For the text-containing cell, return its midpoint in (x, y) coordinate format. 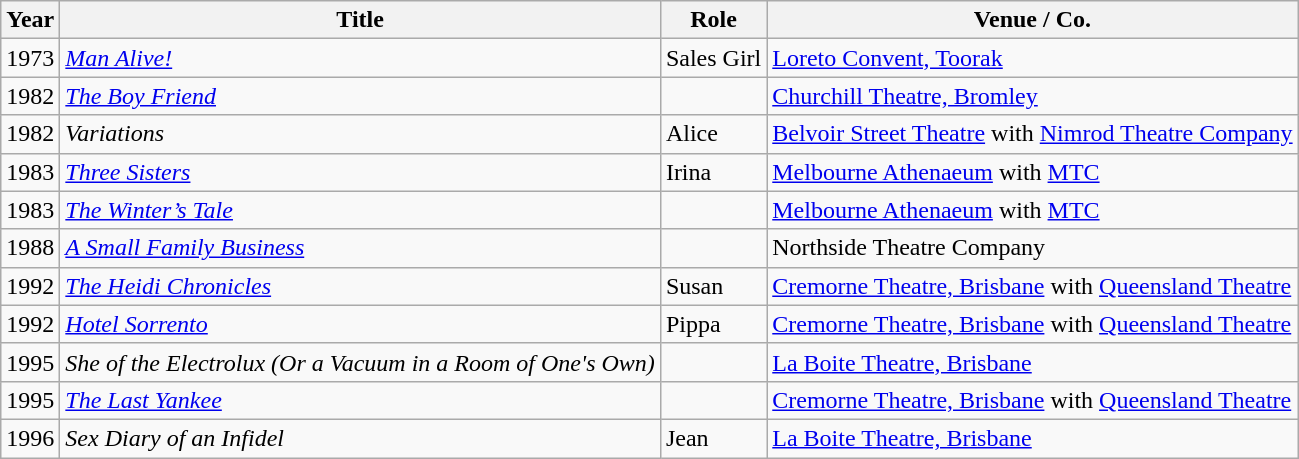
Sex Diary of an Infidel (360, 438)
Irina (713, 172)
Belvoir Street Theatre with Nimrod Theatre Company (1032, 134)
Loreto Convent, Toorak (1032, 58)
The Winter’s Tale (360, 210)
Venue / Co. (1032, 20)
1988 (30, 248)
1973 (30, 58)
Man Alive! (360, 58)
Variations (360, 134)
Year (30, 20)
Northside Theatre Company (1032, 248)
A Small Family Business (360, 248)
Role (713, 20)
She of the Electrolux (Or a Vacuum in a Room of One's Own) (360, 362)
Jean (713, 438)
Sales Girl (713, 58)
Susan (713, 286)
1996 (30, 438)
Pippa (713, 324)
The Last Yankee (360, 400)
The Heidi Chronicles (360, 286)
Churchill Theatre, Bromley (1032, 96)
Three Sisters (360, 172)
The Boy Friend (360, 96)
Title (360, 20)
Hotel Sorrento (360, 324)
Alice (713, 134)
